Pinpoint the cell where the given text exists, returning its [x, y] midpoint coordinate. 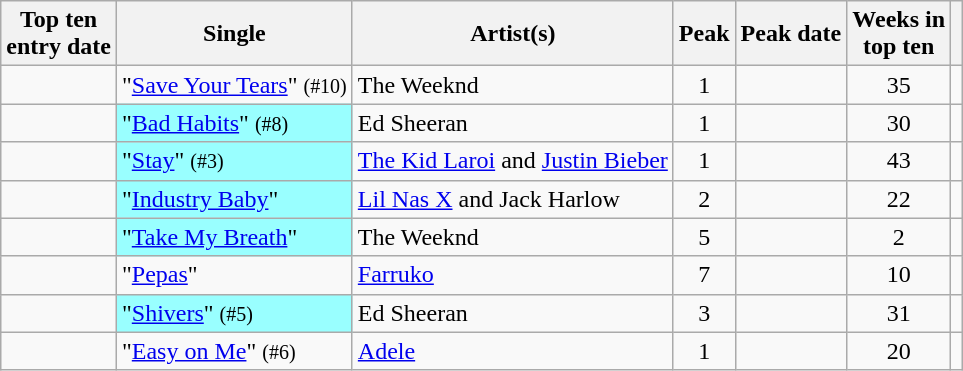
"Industry Baby" [234, 199]
The Kid Laroi and Justin Bieber [512, 161]
"Easy on Me" (#6) [234, 351]
Peak [704, 34]
Lil Nas X and Jack Harlow [512, 199]
"Pepas" [234, 275]
Artist(s) [512, 34]
31 [899, 313]
"Save Your Tears" (#10) [234, 85]
Adele [512, 351]
3 [704, 313]
22 [899, 199]
Top tenentry date [59, 34]
"Bad Habits" (#8) [234, 123]
5 [704, 237]
Peak date [791, 34]
20 [899, 351]
Single [234, 34]
10 [899, 275]
"Stay" (#3) [234, 161]
"Shivers" (#5) [234, 313]
35 [899, 85]
"Take My Breath" [234, 237]
43 [899, 161]
30 [899, 123]
Farruko [512, 275]
Weeks intop ten [899, 34]
7 [704, 275]
